Capture the cell that displays the provided text and extract its [X, Y] central coordinate. 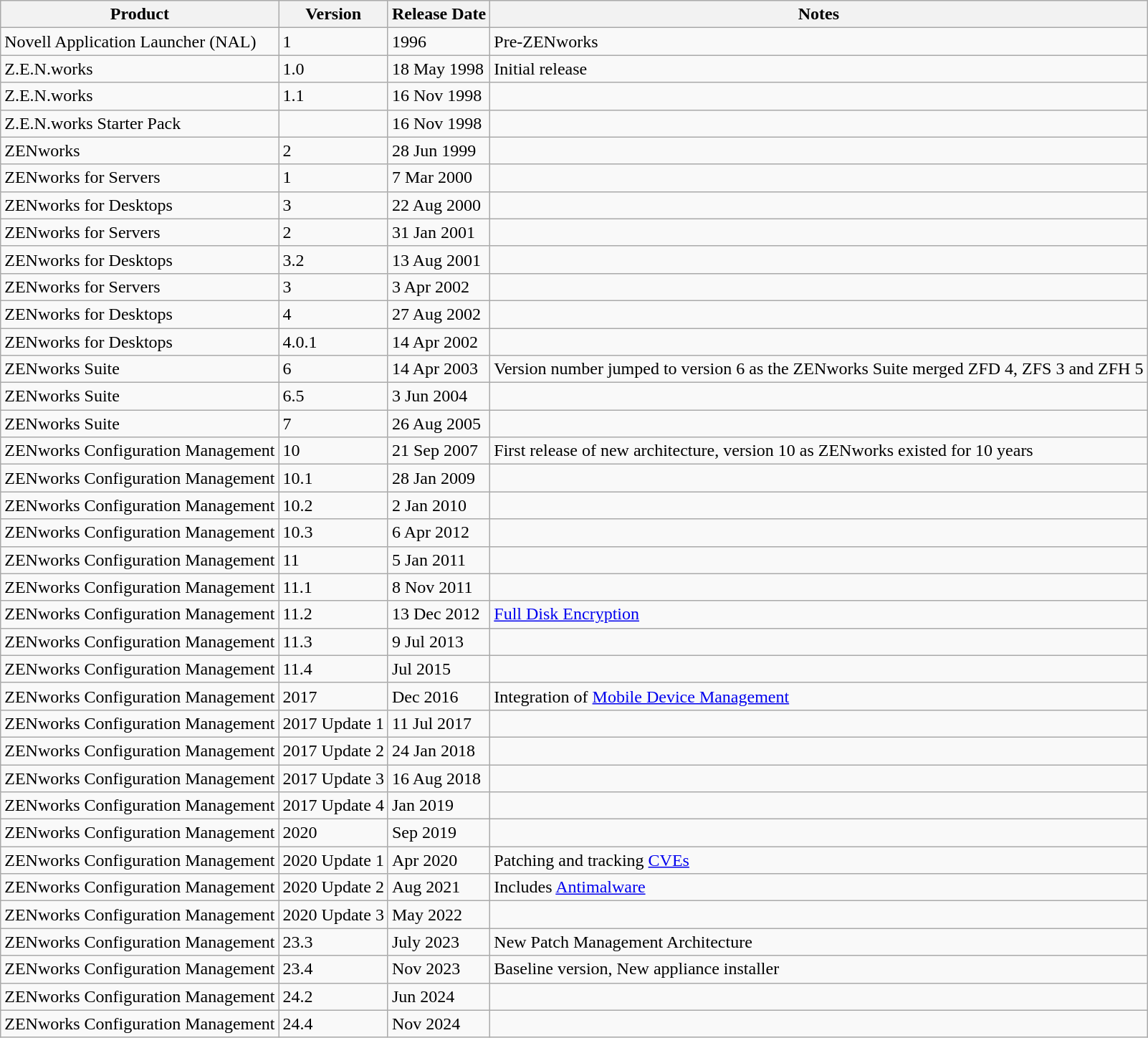
Jul 2015 [439, 669]
Initial release [818, 69]
6 [333, 369]
First release of new architecture, version 10 as ZENworks existed for 10 years [818, 451]
11.3 [333, 642]
2020 [333, 833]
7 Mar 2000 [439, 178]
13 Dec 2012 [439, 614]
11.4 [333, 669]
3.2 [333, 259]
16 Aug 2018 [439, 778]
11.1 [333, 587]
11 Jul 2017 [439, 723]
14 Apr 2003 [439, 369]
Jun 2024 [439, 996]
Pre-ZENworks [818, 42]
10 [333, 451]
6.5 [333, 396]
22 Aug 2000 [439, 205]
Version number jumped to version 6 as the ZENworks Suite merged ZFD 4, ZFS 3 and ZFH 5 [818, 369]
May 2022 [439, 915]
26 Aug 2005 [439, 424]
1.0 [333, 69]
13 Aug 2001 [439, 259]
4 [333, 314]
24 Jan 2018 [439, 751]
6 Apr 2012 [439, 533]
2017 Update 4 [333, 806]
10.3 [333, 533]
23.4 [333, 969]
4.0.1 [333, 342]
5 Jan 2011 [439, 560]
24.2 [333, 996]
2 Jan 2010 [439, 505]
July 2023 [439, 942]
9 Jul 2013 [439, 642]
Version [333, 14]
Jan 2019 [439, 806]
2017 Update 3 [333, 778]
Nov 2024 [439, 1024]
27 Aug 2002 [439, 314]
1.1 [333, 96]
10.2 [333, 505]
Patching and tracking CVEs [818, 860]
Nov 2023 [439, 969]
31 Jan 2001 [439, 232]
Apr 2020 [439, 860]
8 Nov 2011 [439, 587]
Dec 2016 [439, 696]
21 Sep 2007 [439, 451]
2017 [333, 696]
28 Jan 2009 [439, 478]
2020 Update 2 [333, 887]
14 Apr 2002 [439, 342]
Integration of Mobile Device Management [818, 696]
ZENworks [140, 151]
1996 [439, 42]
11.2 [333, 614]
Notes [818, 14]
Baseline version, New appliance installer [818, 969]
2020 Update 1 [333, 860]
Sep 2019 [439, 833]
28 Jun 1999 [439, 151]
18 May 1998 [439, 69]
Z.E.N.works Starter Pack [140, 123]
11 [333, 560]
Full Disk Encryption [818, 614]
23.3 [333, 942]
3 Jun 2004 [439, 396]
7 [333, 424]
Novell Application Launcher (NAL) [140, 42]
3 Apr 2002 [439, 287]
Includes Antimalware [818, 887]
2020 Update 3 [333, 915]
24.4 [333, 1024]
10.1 [333, 478]
Aug 2021 [439, 887]
2017 Update 1 [333, 723]
Product [140, 14]
New Patch Management Architecture [818, 942]
2017 Update 2 [333, 751]
Release Date [439, 14]
